Provide the [x, y] coordinate of the cell's center where the given text is located.  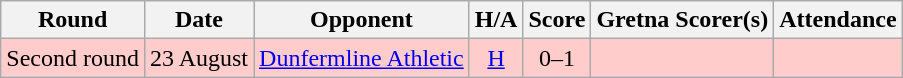
H/A [496, 20]
Attendance [838, 20]
Score [557, 20]
Dunfermline Athletic [362, 58]
0–1 [557, 58]
Date [198, 20]
H [496, 58]
Opponent [362, 20]
23 August [198, 58]
Round [73, 20]
Gretna Scorer(s) [682, 20]
Second round [73, 58]
